Provide the [X, Y] coordinate of the cell's center where the given text is located.  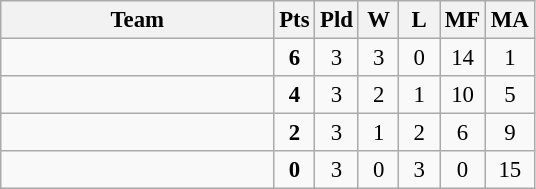
MA [510, 20]
4 [294, 95]
Pld [337, 20]
9 [510, 133]
15 [510, 170]
5 [510, 95]
W [378, 20]
14 [463, 58]
10 [463, 95]
Team [138, 20]
Pts [294, 20]
L [420, 20]
MF [463, 20]
